Identify which cell holds the provided text, then report its (x, y) central coordinate. 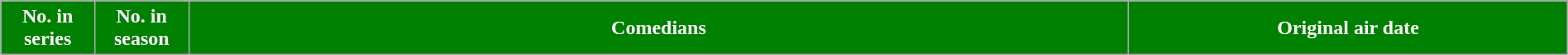
Original air date (1348, 28)
Comedians (658, 28)
No. inseason (141, 28)
No. inseries (48, 28)
